Output the (X, Y) coordinate of the center of the cell containing the given text.  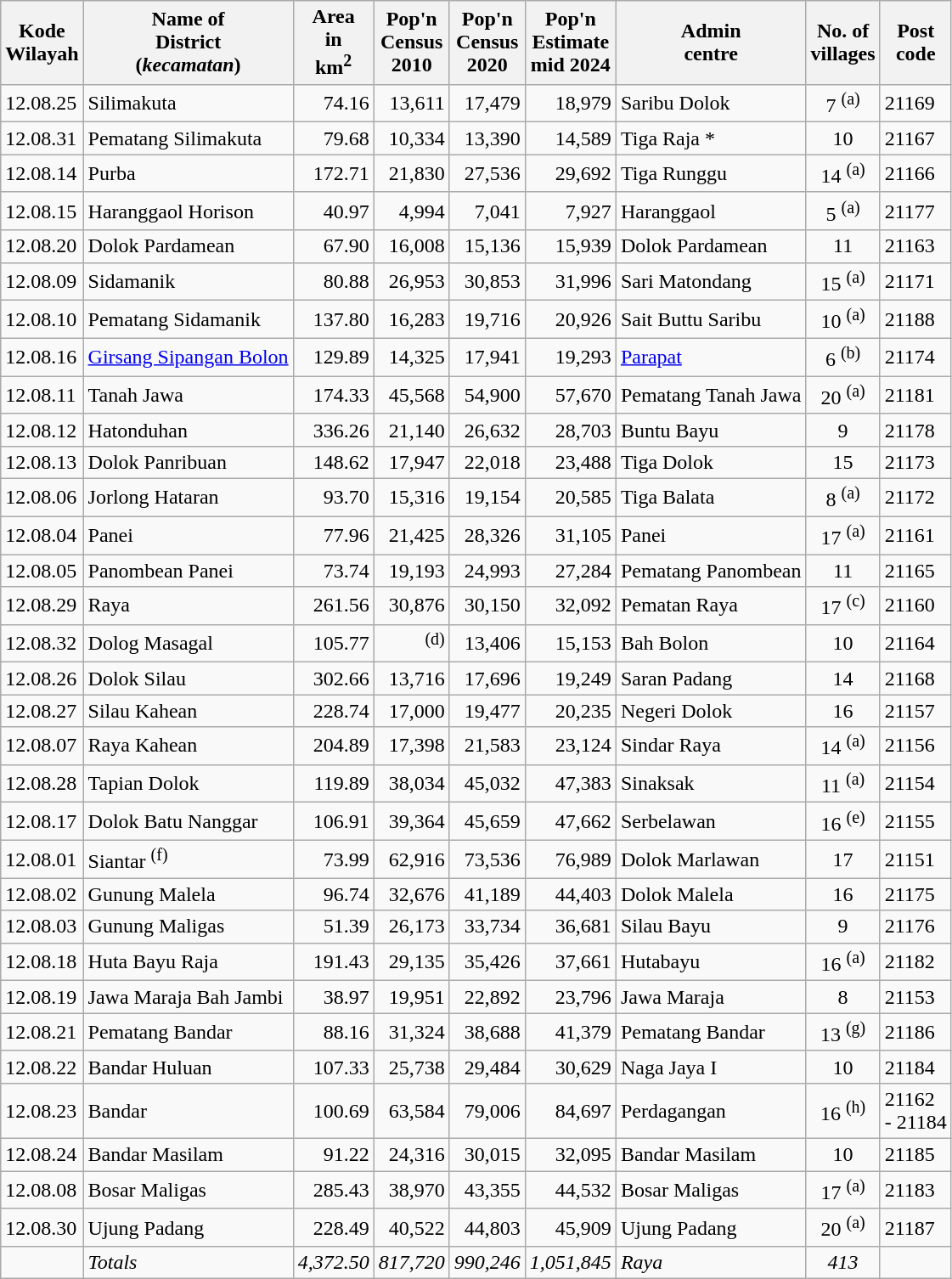
11 (a) (842, 783)
21,830 (411, 173)
Pematan Raya (711, 606)
76,989 (571, 859)
47,662 (571, 822)
40.97 (333, 211)
38,034 (411, 783)
174.33 (333, 396)
15 (a) (842, 282)
21163 (915, 246)
13,406 (487, 644)
No. ofvillages (842, 42)
23,124 (571, 746)
15,939 (571, 246)
Dolok Marlawan (711, 859)
12.08.29 (42, 606)
67.90 (333, 246)
16 (h) (842, 1111)
Panombean Panei (189, 571)
21176 (915, 927)
13,716 (411, 679)
Parapat (711, 357)
Dolok Batu Nanggar (189, 822)
129.89 (333, 357)
Jorlong Hataran (189, 498)
30,015 (487, 1154)
100.69 (333, 1111)
38.97 (333, 997)
148.62 (333, 462)
Naga Jaya I (711, 1067)
105.77 (333, 644)
62,916 (411, 859)
36,681 (571, 927)
96.74 (333, 894)
12.08.30 (42, 1228)
Gunung Malela (189, 894)
Tanah Jawa (189, 396)
17 (c) (842, 606)
21165 (915, 571)
12.08.31 (42, 138)
21162- 21184 (915, 1111)
336.26 (333, 430)
12.08.23 (42, 1111)
15,136 (487, 246)
119.89 (333, 783)
12.08.14 (42, 173)
4,372.50 (333, 1263)
Girsang Sipangan Bolon (189, 357)
Sidamanik (189, 282)
63,584 (411, 1111)
Hatonduhan (189, 430)
21172 (915, 498)
21183 (915, 1191)
7 (a) (842, 104)
73.74 (333, 571)
12.08.20 (42, 246)
Jawa Maraja (711, 997)
88.16 (333, 1033)
817,720 (411, 1263)
Areain km2 (333, 42)
Sinaksak (711, 783)
Bah Bolon (711, 644)
12.08.03 (42, 927)
12.08.17 (42, 822)
21174 (915, 357)
Sari Matondang (711, 282)
12.08.09 (42, 282)
10,334 (411, 138)
5 (a) (842, 211)
23,488 (571, 462)
21156 (915, 746)
19,477 (487, 711)
990,246 (487, 1263)
73.99 (333, 859)
17,398 (411, 746)
41,189 (487, 894)
44,403 (571, 894)
32,092 (571, 606)
12.08.24 (42, 1154)
12.08.02 (42, 894)
31,324 (411, 1033)
27,536 (487, 173)
28,326 (487, 535)
228.74 (333, 711)
21185 (915, 1154)
Silau Kahean (189, 711)
17,000 (411, 711)
12.08.12 (42, 430)
91.22 (333, 1154)
285.43 (333, 1191)
35,426 (487, 961)
Gunung Maligas (189, 927)
12.08.05 (42, 571)
Name ofDistrict(kecamatan) (189, 42)
45,659 (487, 822)
12.08.21 (42, 1033)
21173 (915, 462)
10 (a) (842, 319)
21161 (915, 535)
33,734 (487, 927)
172.71 (333, 173)
21178 (915, 430)
21175 (915, 894)
21186 (915, 1033)
45,568 (411, 396)
28,703 (571, 430)
79,006 (487, 1111)
80.88 (333, 282)
12.08.16 (42, 357)
Tiga Balata (711, 498)
38,970 (411, 1191)
302.66 (333, 679)
107.33 (333, 1067)
Haranggaol Horison (189, 211)
27,284 (571, 571)
Huta Bayu Raja (189, 961)
17,941 (487, 357)
29,484 (487, 1067)
21184 (915, 1067)
Totals (189, 1263)
19,154 (487, 498)
Jawa Maraja Bah Jambi (189, 997)
39,364 (411, 822)
21168 (915, 679)
21171 (915, 282)
8 (842, 997)
Dolok Malela (711, 894)
12.08.18 (42, 961)
40,522 (411, 1228)
29,692 (571, 173)
14 (842, 679)
Tiga Raja * (711, 138)
21181 (915, 396)
57,670 (571, 396)
13 (g) (842, 1033)
7,041 (487, 211)
19,293 (571, 357)
30,853 (487, 282)
Serbelawan (711, 822)
12.08.25 (42, 104)
Haranggaol (711, 211)
Silau Bayu (711, 927)
Tiga Dolok (711, 462)
12.08.07 (42, 746)
22,892 (487, 997)
21157 (915, 711)
21154 (915, 783)
44,532 (571, 1191)
21,583 (487, 746)
41,379 (571, 1033)
12.08.15 (42, 211)
26,953 (411, 282)
19,716 (487, 319)
19,193 (411, 571)
21188 (915, 319)
21153 (915, 997)
23,796 (571, 997)
4,994 (411, 211)
12.08.32 (42, 644)
15 (842, 462)
12.08.08 (42, 1191)
Perdagangan (711, 1111)
93.70 (333, 498)
Dolog Masagal (189, 644)
12.08.28 (42, 783)
21160 (915, 606)
77.96 (333, 535)
Pop'nCensus2020 (487, 42)
17 (842, 859)
12.08.04 (42, 535)
Pematang Sidamanik (189, 319)
45,909 (571, 1228)
17,479 (487, 104)
21167 (915, 138)
12.08.11 (42, 396)
Saran Padang (711, 679)
17,696 (487, 679)
Pematang Tanah Jawa (711, 396)
191.43 (333, 961)
25,738 (411, 1067)
26,632 (487, 430)
12.08.26 (42, 679)
(d) (411, 644)
204.89 (333, 746)
261.56 (333, 606)
21182 (915, 961)
7,927 (571, 211)
12.08.01 (42, 859)
21187 (915, 1228)
Postcode (915, 42)
Raya Kahean (189, 746)
45,032 (487, 783)
Pematang Panombean (711, 571)
12.08.13 (42, 462)
21,425 (411, 535)
14,589 (571, 138)
Admin centre (711, 42)
24,993 (487, 571)
Hutabayu (711, 961)
31,996 (571, 282)
30,876 (411, 606)
16 (e) (842, 822)
21151 (915, 859)
12.08.10 (42, 319)
228.49 (333, 1228)
1,051,845 (571, 1263)
8 (a) (842, 498)
54,900 (487, 396)
73,536 (487, 859)
413 (842, 1263)
29,135 (411, 961)
Dolok Silau (189, 679)
Tapian Dolok (189, 783)
21,140 (411, 430)
13,390 (487, 138)
19,249 (571, 679)
16,283 (411, 319)
32,676 (411, 894)
16 (a) (842, 961)
20,585 (571, 498)
21169 (915, 104)
21155 (915, 822)
17,947 (411, 462)
43,355 (487, 1191)
106.91 (333, 822)
18,979 (571, 104)
38,688 (487, 1033)
15,316 (411, 498)
51.39 (333, 927)
Negeri Dolok (711, 711)
84,697 (571, 1111)
Bandar (189, 1111)
21164 (915, 644)
Sindar Raya (711, 746)
24,316 (411, 1154)
21177 (915, 211)
44,803 (487, 1228)
12.08.22 (42, 1067)
Pop'nCensus2010 (411, 42)
79.68 (333, 138)
32,095 (571, 1154)
31,105 (571, 535)
Pematang Silimakuta (189, 138)
26,173 (411, 927)
22,018 (487, 462)
Bandar Huluan (189, 1067)
12.08.06 (42, 498)
Pop'nEstimatemid 2024 (571, 42)
30,150 (487, 606)
Buntu Bayu (711, 430)
37,661 (571, 961)
137.80 (333, 319)
6 (b) (842, 357)
16,008 (411, 246)
74.16 (333, 104)
Kode Wilayah (42, 42)
14,325 (411, 357)
21166 (915, 173)
20,235 (571, 711)
Purba (189, 173)
12.08.27 (42, 711)
Sait Buttu Saribu (711, 319)
Dolok Panribuan (189, 462)
Tiga Runggu (711, 173)
Siantar (f) (189, 859)
13,611 (411, 104)
Saribu Dolok (711, 104)
20,926 (571, 319)
19,951 (411, 997)
15,153 (571, 644)
47,383 (571, 783)
12.08.19 (42, 997)
Silimakuta (189, 104)
30,629 (571, 1067)
